Locate the cell with the specified text and output its [X, Y] center coordinate. 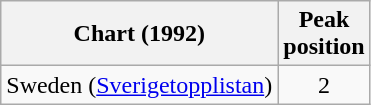
Peakposition [324, 34]
Chart (1992) [140, 34]
2 [324, 85]
Sweden (Sverigetopplistan) [140, 85]
